Find where the given text appears and provide that cell's center as [x, y] coordinate. 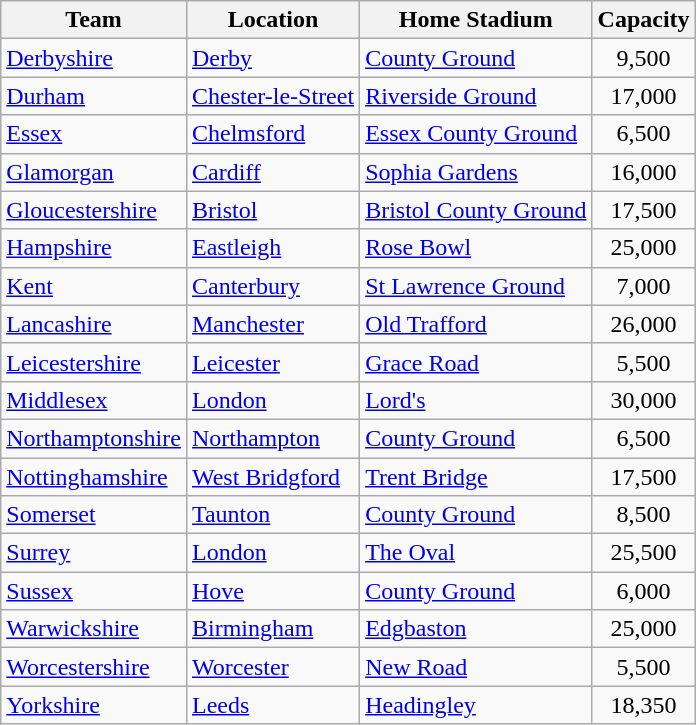
Chester-le-Street [272, 96]
17,000 [644, 96]
Canterbury [272, 286]
New Road [476, 667]
Home Stadium [476, 20]
Leeds [272, 705]
Trent Bridge [476, 477]
9,500 [644, 58]
Team [94, 20]
6,000 [644, 591]
Somerset [94, 515]
Edgbaston [476, 629]
Essex County Ground [476, 134]
Durham [94, 96]
Headingley [476, 705]
Lancashire [94, 324]
Birmingham [272, 629]
Derbyshire [94, 58]
Yorkshire [94, 705]
Hove [272, 591]
St Lawrence Ground [476, 286]
Leicester [272, 362]
Leicestershire [94, 362]
Glamorgan [94, 172]
West Bridgford [272, 477]
30,000 [644, 400]
7,000 [644, 286]
Hampshire [94, 248]
Cardiff [272, 172]
Middlesex [94, 400]
Grace Road [476, 362]
8,500 [644, 515]
Northamptonshire [94, 438]
Capacity [644, 20]
Manchester [272, 324]
Riverside Ground [476, 96]
Bristol County Ground [476, 210]
Essex [94, 134]
Nottinghamshire [94, 477]
Worcestershire [94, 667]
The Oval [476, 553]
26,000 [644, 324]
Chelmsford [272, 134]
18,350 [644, 705]
Worcester [272, 667]
Location [272, 20]
Northampton [272, 438]
Gloucestershire [94, 210]
25,500 [644, 553]
Taunton [272, 515]
16,000 [644, 172]
Derby [272, 58]
Surrey [94, 553]
Sophia Gardens [476, 172]
Eastleigh [272, 248]
Kent [94, 286]
Warwickshire [94, 629]
Lord's [476, 400]
Old Trafford [476, 324]
Sussex [94, 591]
Bristol [272, 210]
Rose Bowl [476, 248]
